Capture the cell that displays the provided text and extract its (x, y) central coordinate. 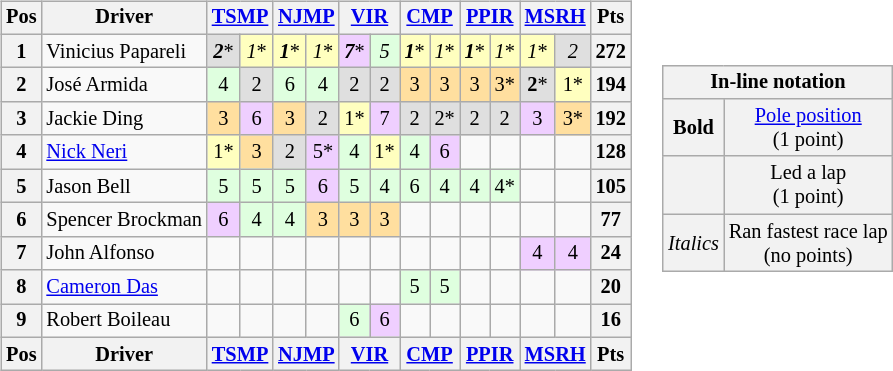
Bold (694, 128)
Ran fastest race lap(no points) (808, 243)
Nick Neri (124, 152)
Pole position(1 point) (808, 128)
Jason Bell (124, 186)
Spencer Brockman (124, 220)
Jackie Ding (124, 119)
77 (611, 220)
Cameron Das (124, 287)
24 (611, 253)
Italics (694, 243)
128 (611, 152)
5* (322, 152)
1 (21, 51)
7* (354, 51)
4* (505, 186)
20 (611, 287)
José Armida (124, 85)
9 (21, 321)
Led a lap(1 point) (808, 185)
Robert Boileau (124, 321)
In-line notation (778, 82)
John Alfonso (124, 253)
Vinicius Papareli (124, 51)
192 (611, 119)
105 (611, 186)
8 (21, 287)
16 (611, 321)
194 (611, 85)
272 (611, 51)
